Identify which cell holds the provided text, then report its [X, Y] central coordinate. 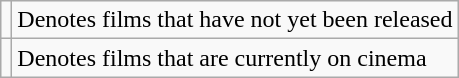
Denotes films that have not yet been released [235, 20]
Denotes films that are currently on cinema [235, 58]
